Extract the (x, y) coordinate from the center of the cell holding the provided text.  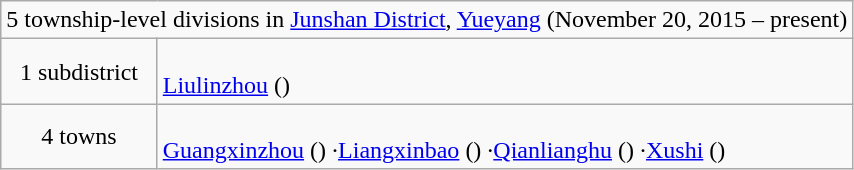
1 subdistrict (79, 72)
5 township-level divisions in Junshan District, Yueyang (November 20, 2015 – present) (427, 20)
4 towns (79, 136)
Liulinzhou () (505, 72)
Guangxinzhou () ·Liangxinbao () ·Qianlianghu () ·Xushi () (505, 136)
